Return the (X, Y) coordinate for the center point of the cell that contains the specified text.  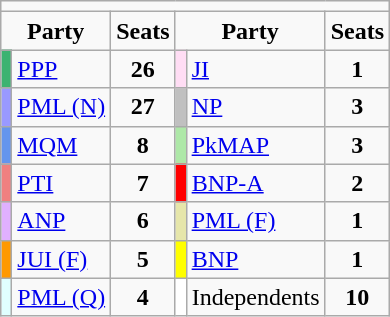
PML (F) (256, 221)
PML (N) (62, 107)
BNP-A (256, 183)
ANP (62, 221)
NP (256, 107)
8 (143, 145)
10 (357, 297)
5 (143, 259)
JUI (F) (62, 259)
PPP (62, 69)
2 (357, 183)
PML (Q) (62, 297)
Independents (256, 297)
JI (256, 69)
7 (143, 183)
PTI (62, 183)
PkMAP (256, 145)
MQM (62, 145)
4 (143, 297)
BNP (256, 259)
6 (143, 221)
26 (143, 69)
27 (143, 107)
